Determine the [x, y] coordinate at the center of the cell enclosing the given text.  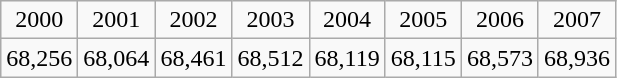
68,936 [576, 58]
68,119 [347, 58]
2002 [194, 20]
2000 [40, 20]
68,256 [40, 58]
2006 [500, 20]
68,115 [423, 58]
68,512 [270, 58]
2005 [423, 20]
68,064 [116, 58]
2007 [576, 20]
68,573 [500, 58]
2004 [347, 20]
2001 [116, 20]
2003 [270, 20]
68,461 [194, 58]
